Output the [X, Y] coordinate of the center of the cell containing the given text.  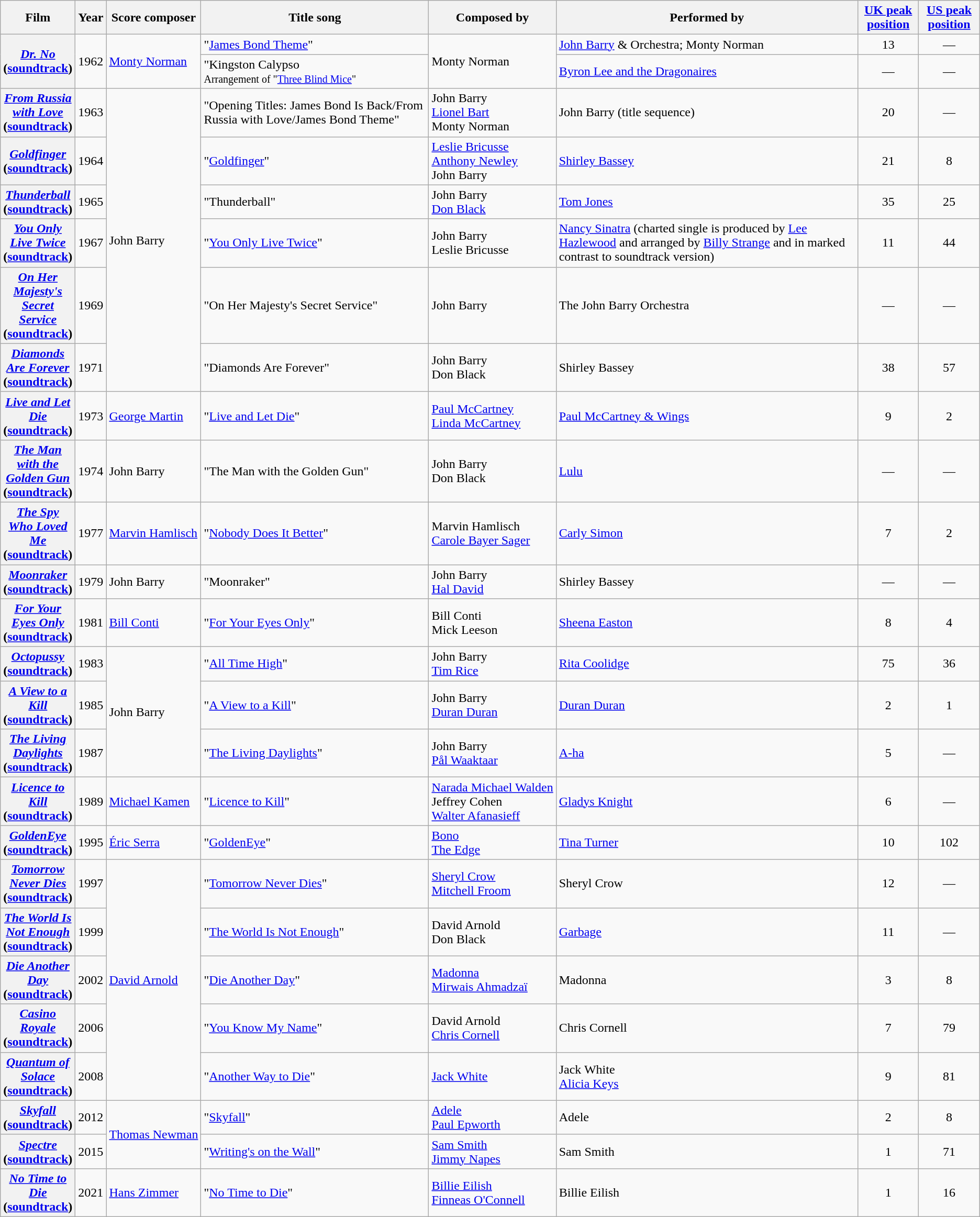
"You Know My Name" [315, 1028]
1962 [91, 62]
The Spy Who Loved Me(soundtrack) [38, 533]
2002 [91, 980]
57 [949, 367]
Billie EilishFinneas O'Connell [492, 1192]
5 [888, 753]
12 [888, 884]
Nancy Sinatra (charted single is produced by Lee Hazlewood and arranged by Billy Strange and in marked contrast to soundtrack version) [707, 243]
35 [888, 202]
AdelePaul Epworth [492, 1117]
Licence to Kill(soundtrack) [38, 801]
Marvin HamlischCarole Bayer Sager [492, 533]
David ArnoldChris Cornell [492, 1028]
"Another Way to Die" [315, 1076]
US peakposition [949, 18]
Year [91, 18]
The Man with the Golden Gun(soundtrack) [38, 471]
44 [949, 243]
The World Is Not Enough(soundtrack) [38, 932]
John BarryPål Waaktaar [492, 753]
71 [949, 1152]
1967 [91, 243]
For Your Eyes Only(soundtrack) [38, 623]
"James Bond Theme" [315, 44]
MadonnaMirwais Ahmadzaï [492, 980]
Éric Serra [154, 843]
Lulu [707, 471]
Spectre(soundtrack) [38, 1152]
1969 [91, 305]
102 [949, 843]
Live and Let Die(soundtrack) [38, 416]
David ArnoldDon Black [492, 932]
John BarryDuran Duran [492, 705]
Title song [315, 18]
Duran Duran [707, 705]
Jack WhiteAlicia Keys [707, 1076]
Moonraker(soundtrack) [38, 581]
16 [949, 1192]
1977 [91, 533]
3 [888, 980]
John Barry (title sequence) [707, 113]
"Thunderball" [315, 202]
2015 [91, 1152]
Rita Coolidge [707, 664]
Quantum of Solace(soundtrack) [38, 1076]
John BarryHal David [492, 581]
Sam Smith [707, 1152]
Adele [707, 1117]
10 [888, 843]
GoldenEye(soundtrack) [38, 843]
Carly Simon [707, 533]
BonoThe Edge [492, 843]
"GoldenEye" [315, 843]
1999 [91, 932]
38 [888, 367]
Jack White [492, 1076]
Octopussy(soundtrack) [38, 664]
"You Only Live Twice" [315, 243]
UK peakposition [888, 18]
1979 [91, 581]
2012 [91, 1117]
Tina Turner [707, 843]
Paul McCartney & Wings [707, 416]
"The Living Daylights" [315, 753]
Tom Jones [707, 202]
Paul McCartneyLinda McCartney [492, 416]
Leslie BricusseAnthony NewleyJohn Barry [492, 161]
4 [949, 623]
Narada Michael WaldenJeffrey CohenWalter Afanasieff [492, 801]
Billie Eilish [707, 1192]
Bill ContiMick Leeson [492, 623]
"Live and Let Die" [315, 416]
"Skyfall" [315, 1117]
6 [888, 801]
Thomas Newman [154, 1134]
"No Time to Die" [315, 1192]
A View to a Kill(soundtrack) [38, 705]
Madonna [707, 980]
Score composer [154, 18]
1965 [91, 202]
"Die Another Day" [315, 980]
"Writing's on the Wall" [315, 1152]
Sheryl Crow [707, 884]
On Her Majesty's Secret Service(soundtrack) [38, 305]
1989 [91, 801]
Chris Cornell [707, 1028]
"A View to a Kill" [315, 705]
No Time to Die(soundtrack) [38, 1192]
You Only Live Twice(soundtrack) [38, 243]
George Martin [154, 416]
"The World Is Not Enough" [315, 932]
Film [38, 18]
2006 [91, 1028]
Goldfinger(soundtrack) [38, 161]
"Nobody Does It Better" [315, 533]
The John Barry Orchestra [707, 305]
"On Her Majesty's Secret Service" [315, 305]
John BarryTim Rice [492, 664]
Michael Kamen [154, 801]
1985 [91, 705]
Byron Lee and the Dragonaires [707, 71]
"Diamonds Are Forever" [315, 367]
1995 [91, 843]
David Arnold [154, 980]
"Goldfinger" [315, 161]
20 [888, 113]
Sam SmithJimmy Napes [492, 1152]
13 [888, 44]
1964 [91, 161]
Composed by [492, 18]
1983 [91, 664]
"The Man with the Golden Gun" [315, 471]
Bill Conti [154, 623]
25 [949, 202]
"Licence to Kill" [315, 801]
John BarryLionel BartMonty Norman [492, 113]
The Living Daylights(soundtrack) [38, 753]
1997 [91, 884]
"All Time High" [315, 664]
Thunderball(soundtrack) [38, 202]
John Barry & Orchestra; Monty Norman [707, 44]
Skyfall(soundtrack) [38, 1117]
"Tomorrow Never Dies" [315, 884]
"For Your Eyes Only" [315, 623]
Garbage [707, 932]
"Opening Titles: James Bond Is Back/From Russia with Love/James Bond Theme" [315, 113]
75 [888, 664]
21 [888, 161]
A-ha [707, 753]
Performed by [707, 18]
1974 [91, 471]
Marvin Hamlisch [154, 533]
79 [949, 1028]
Gladys Knight [707, 801]
Tomorrow Never Dies(soundtrack) [38, 884]
John BarryLeslie Bricusse [492, 243]
81 [949, 1076]
Die Another Day(soundtrack) [38, 980]
1981 [91, 623]
Hans Zimmer [154, 1192]
36 [949, 664]
2021 [91, 1192]
1971 [91, 367]
"Kingston CalypsoArrangement of "Three Blind Mice" [315, 71]
1973 [91, 416]
Sheryl CrowMitchell Froom [492, 884]
"Moonraker" [315, 581]
Diamonds Are Forever(soundtrack) [38, 367]
Dr. No(soundtrack) [38, 62]
2008 [91, 1076]
Casino Royale(soundtrack) [38, 1028]
From Russia with Love(soundtrack) [38, 113]
1963 [91, 113]
1987 [91, 753]
Sheena Easton [707, 623]
